Scan for the cell matching the given text and deliver its [x, y] coordinate at center. 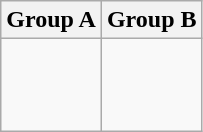
Group A [52, 20]
Group B [152, 20]
